Locate the cell with the specified text and output its (X, Y) center coordinate. 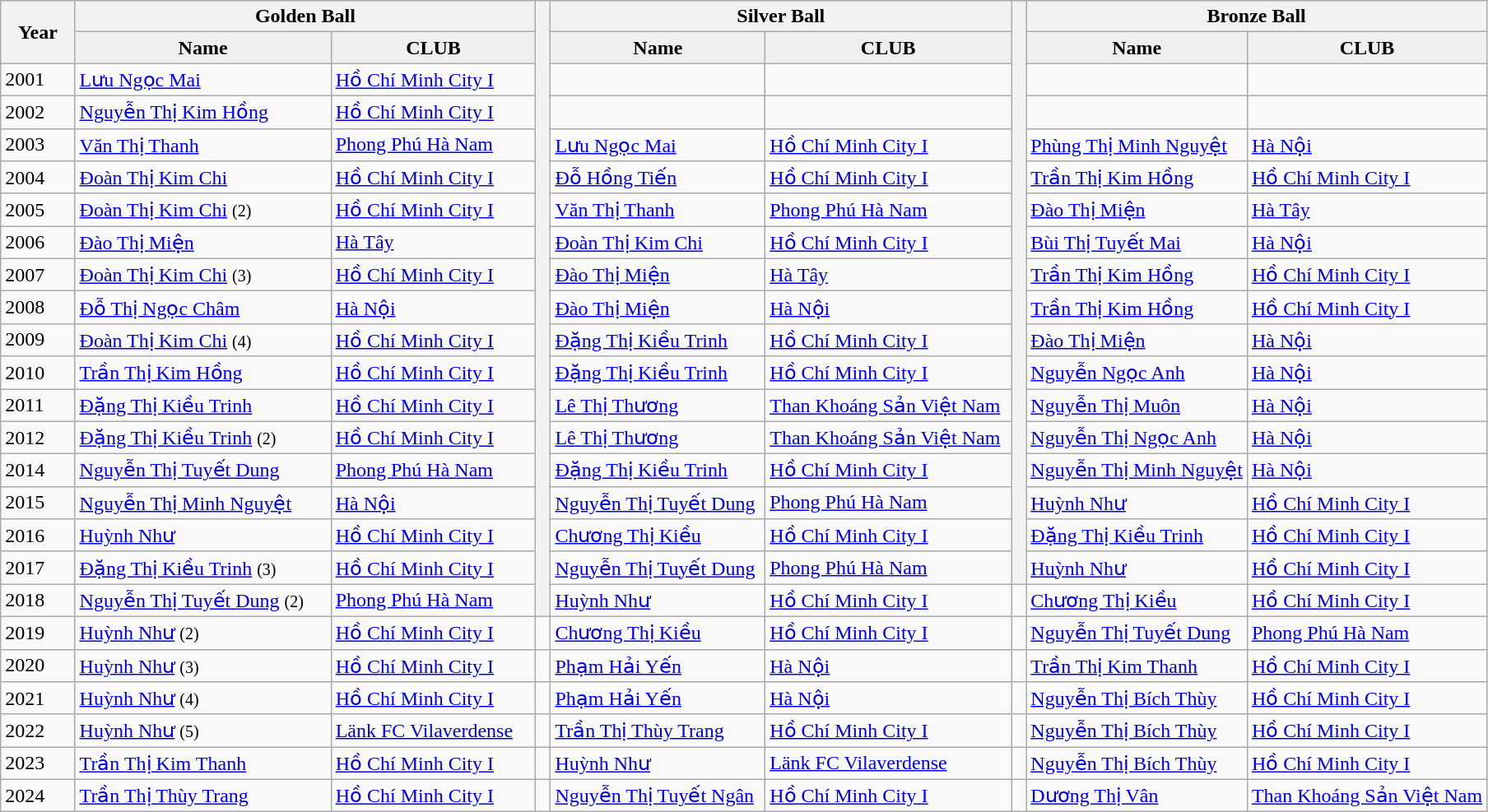
Đặng Thị Kiều Trinh (3) (202, 568)
2009 (38, 340)
2024 (38, 796)
Đoàn Thị Kim Chi (3) (202, 275)
Nguyễn Thị Muôn (1137, 405)
Bùi Thị Tuyết Mai (1137, 243)
2021 (38, 698)
2014 (38, 471)
Huỳnh Như (2) (202, 633)
2011 (38, 405)
Phùng Thị Minh Nguyệt (1137, 145)
Đỗ Thị Ngọc Châm (202, 308)
2017 (38, 568)
Huỳnh Như (3) (202, 666)
2020 (38, 666)
2002 (38, 112)
2007 (38, 275)
Nguyễn Thị Tuyết Ngân (658, 796)
Dương Thị Vân (1137, 796)
2015 (38, 503)
Nguyễn Thị Kim Hồng (202, 112)
Đoàn Thị Kim Chi (4) (202, 340)
Bronze Ball (1257, 16)
2016 (38, 536)
2001 (38, 80)
2003 (38, 145)
2012 (38, 438)
2022 (38, 731)
2023 (38, 763)
2018 (38, 601)
2006 (38, 243)
2010 (38, 373)
2004 (38, 178)
Đỗ Hồng Tiến (658, 178)
Đặng Thị Kiều Trinh (2) (202, 438)
2019 (38, 633)
Huỳnh Như (5) (202, 731)
2008 (38, 308)
Nguyễn Thị Ngọc Anh (1137, 438)
Golden Ball (305, 16)
Huỳnh Như (4) (202, 698)
Nguyễn Thị Tuyết Dung (2) (202, 601)
Silver Ball (781, 16)
Đoàn Thị Kim Chi (2) (202, 210)
Year (38, 32)
Nguyễn Ngọc Anh (1137, 373)
2005 (38, 210)
